Extract the [x, y] coordinate from the center of the cell holding the provided text.  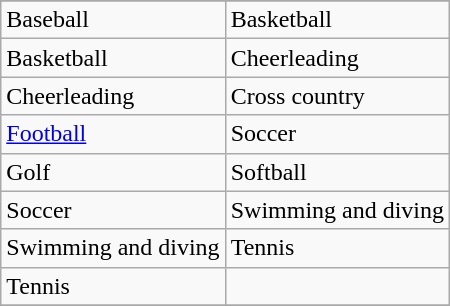
Softball [337, 172]
Cross country [337, 96]
Baseball [113, 20]
Golf [113, 172]
Football [113, 134]
